Determine the [x, y] coordinate at the center of the cell enclosing the given text.  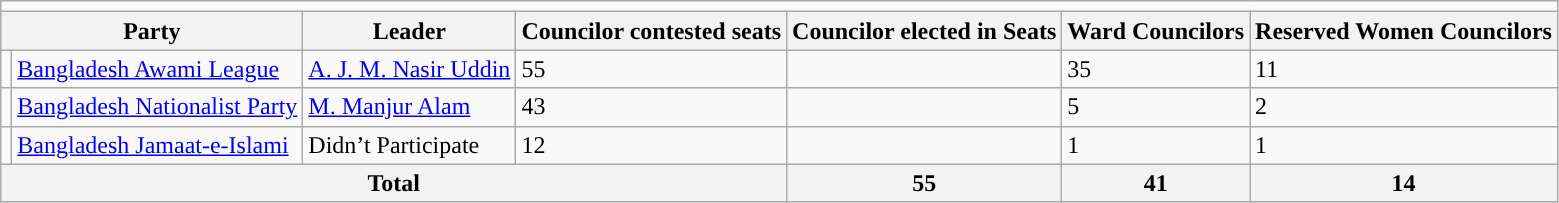
35 [1156, 69]
2 [1404, 107]
A. J. M. Nasir Uddin [410, 69]
Ward Councilors [1156, 31]
Councilor elected in Seats [924, 31]
Didn’t Participate [410, 145]
Bangladesh Nationalist Party [158, 107]
Total [394, 183]
43 [652, 107]
Reserved Women Councilors [1404, 31]
Bangladesh Jamaat-e-Islami [158, 145]
Party [152, 31]
11 [1404, 69]
Bangladesh Awami League [158, 69]
Councilor contested seats [652, 31]
41 [1156, 183]
14 [1404, 183]
Leader [410, 31]
M. Manjur Alam [410, 107]
12 [652, 145]
5 [1156, 107]
